Locate the cell with the specified text and output its (x, y) center coordinate. 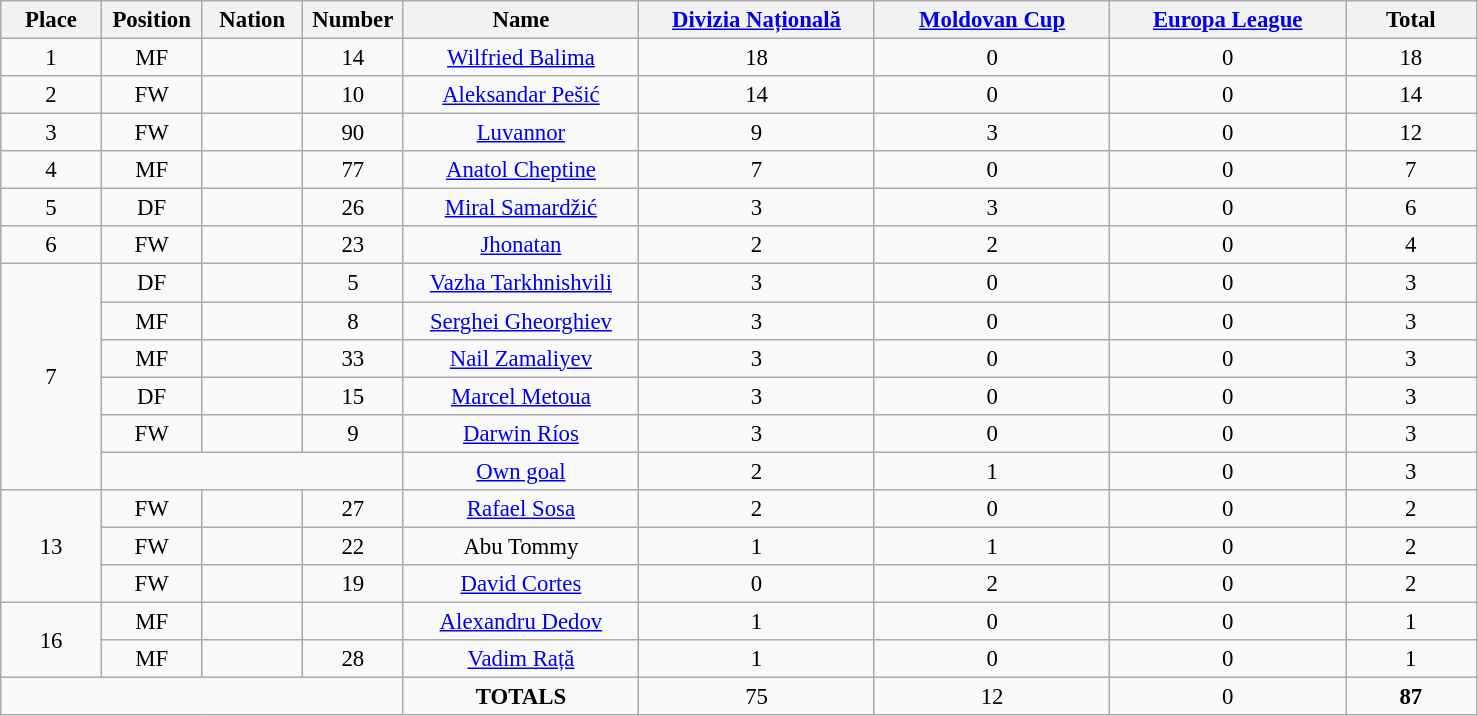
Serghei Gheorghiev (521, 321)
Nail Zamaliyev (521, 358)
19 (354, 584)
Luvannor (521, 133)
Vazha Tarkhnishvili (521, 283)
Place (52, 20)
Rafael Sosa (521, 509)
Alexandru Dedov (521, 621)
23 (354, 245)
Europa League (1228, 20)
90 (354, 133)
28 (354, 659)
15 (354, 396)
75 (757, 697)
Aleksandar Pešić (521, 95)
Own goal (521, 471)
Vadim Rață (521, 659)
TOTALS (521, 697)
33 (354, 358)
8 (354, 321)
87 (1412, 697)
Abu Tommy (521, 546)
Nation (252, 20)
10 (354, 95)
Divizia Națională (757, 20)
David Cortes (521, 584)
Jhonatan (521, 245)
Position (152, 20)
26 (354, 208)
Name (521, 20)
16 (52, 640)
Moldovan Cup (992, 20)
Marcel Metoua (521, 396)
27 (354, 509)
22 (354, 546)
Number (354, 20)
Total (1412, 20)
Anatol Cheptine (521, 170)
Wilfried Balima (521, 58)
13 (52, 546)
Miral Samardžić (521, 208)
Darwin Ríos (521, 433)
77 (354, 170)
